Search for the cell housing the specified text and yield its [x, y] center coordinate. 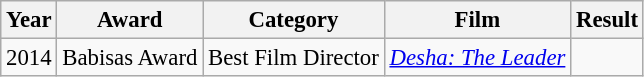
Year [29, 20]
Film [477, 20]
Best Film Director [294, 58]
Babisas Award [130, 58]
Desha: The Leader [477, 58]
2014 [29, 58]
Category [294, 20]
Award [130, 20]
Result [608, 20]
